Extract the [x, y] coordinate from the center of the cell holding the provided text.  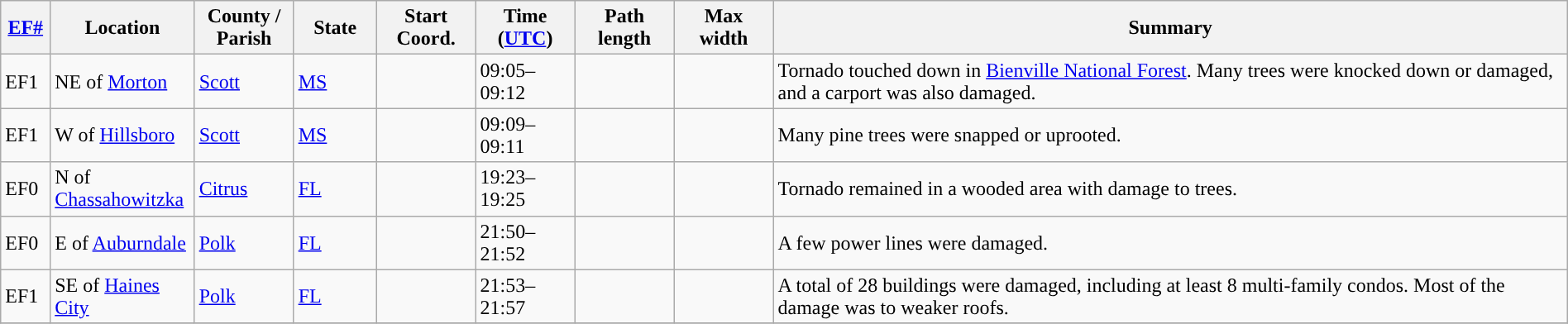
SE of Haines City [122, 296]
W of Hillsboro [122, 136]
NE of Morton [122, 81]
21:53–21:57 [525, 296]
Tornado touched down in Bienville National Forest. Many trees were knocked down or damaged, and a carport was also damaged. [1170, 81]
21:50–21:52 [525, 243]
Time (UTC) [525, 28]
Many pine trees were snapped or uprooted. [1170, 136]
County / Parish [244, 28]
Start Coord. [426, 28]
Path length [624, 28]
Location [122, 28]
A total of 28 buildings were damaged, including at least 8 multi-family condos. Most of the damage was to weaker roofs. [1170, 296]
N of Chassahowitzka [122, 188]
19:23–19:25 [525, 188]
Citrus [244, 188]
09:09–09:11 [525, 136]
Summary [1170, 28]
Max width [724, 28]
Tornado remained in a wooded area with damage to trees. [1170, 188]
09:05–09:12 [525, 81]
State [335, 28]
A few power lines were damaged. [1170, 243]
E of Auburndale [122, 243]
EF# [26, 28]
